Provide the [x, y] coordinate of the cell's center where the given text is located.  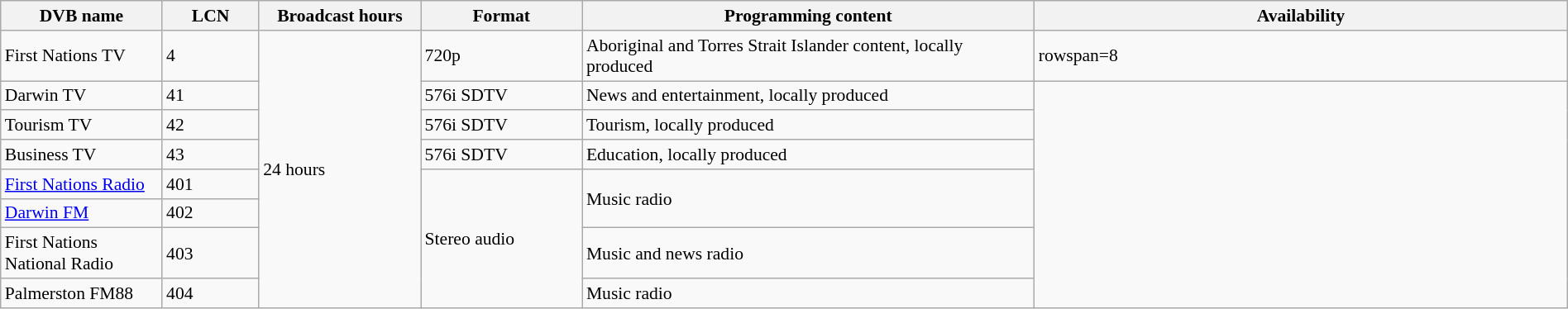
401 [210, 184]
Aboriginal and Torres Strait Islander content, locally produced [809, 56]
Darwin TV [81, 96]
Music and news radio [809, 253]
News and entertainment, locally produced [809, 96]
DVB name [81, 16]
Tourism TV [81, 126]
Education, locally produced [809, 154]
Business TV [81, 154]
First Nations National Radio [81, 253]
402 [210, 213]
43 [210, 154]
Darwin FM [81, 213]
rowspan=8 [1302, 56]
LCN [210, 16]
404 [210, 293]
Format [501, 16]
4 [210, 56]
42 [210, 126]
First Nations TV [81, 56]
24 hours [339, 169]
Broadcast hours [339, 16]
First Nations Radio [81, 184]
720p [501, 56]
403 [210, 253]
Tourism, locally produced [809, 126]
Stereo audio [501, 239]
41 [210, 96]
Availability [1302, 16]
Programming content [809, 16]
Palmerston FM88 [81, 293]
